Search for the cell housing the specified text and yield its [x, y] center coordinate. 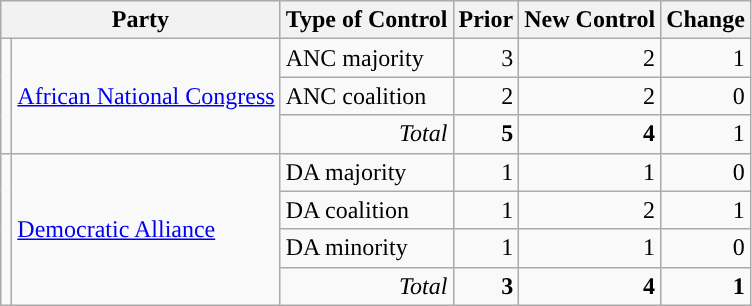
DA majority [366, 172]
Party [140, 20]
Prior [486, 20]
New Control [590, 20]
African National Congress [146, 96]
5 [486, 134]
ANC coalition [366, 96]
DA minority [366, 248]
ANC majority [366, 58]
Democratic Alliance [146, 229]
DA coalition [366, 210]
Change [706, 20]
Type of Control [366, 20]
